Capture the cell that displays the provided text and extract its [x, y] central coordinate. 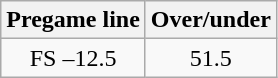
51.5 [210, 58]
FS –12.5 [74, 58]
Pregame line [74, 20]
Over/under [210, 20]
